Pinpoint the cell where the given text exists, returning its (x, y) midpoint coordinate. 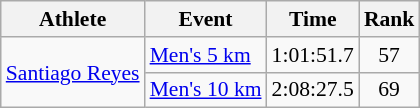
Santiago Reyes (73, 72)
57 (390, 55)
69 (390, 90)
Men's 10 km (206, 90)
Rank (390, 19)
Time (313, 19)
2:08:27.5 (313, 90)
Athlete (73, 19)
Event (206, 19)
Men's 5 km (206, 55)
1:01:51.7 (313, 55)
